Output the [x, y] coordinate of the center of the cell containing the given text.  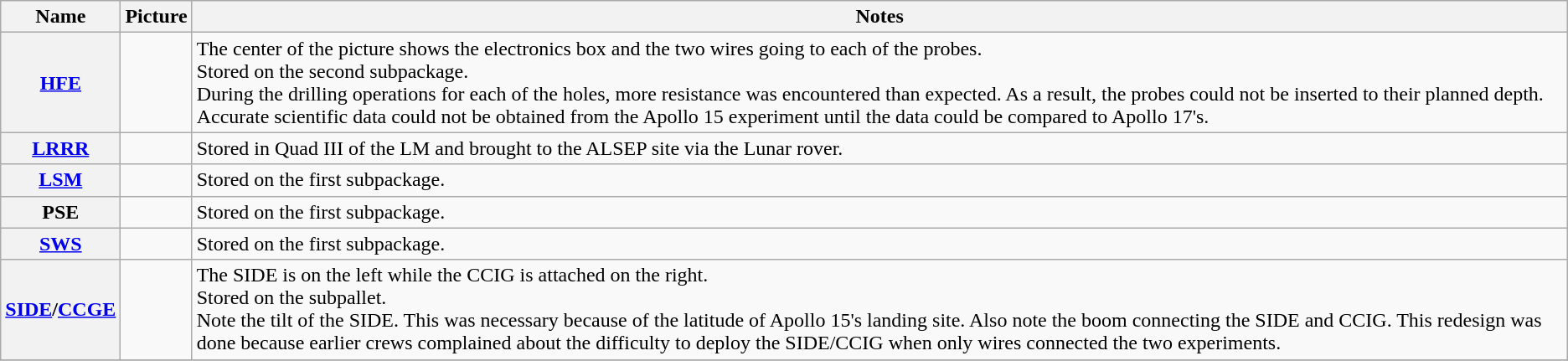
SWS [60, 244]
PSE [60, 212]
SIDE/CCGE [60, 310]
Name [60, 17]
Stored in Quad III of the LM and brought to the ALSEP site via the Lunar rover. [879, 148]
Picture [156, 17]
LSM [60, 180]
LRRR [60, 148]
Notes [879, 17]
HFE [60, 82]
